Capture the cell that displays the provided text and extract its (X, Y) central coordinate. 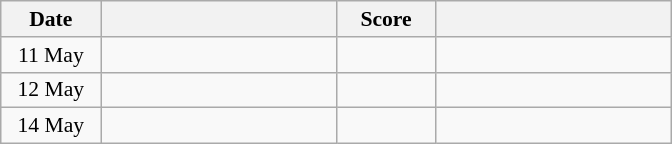
14 May (51, 126)
11 May (51, 55)
Score (386, 19)
Date (51, 19)
12 May (51, 90)
